Pinpoint the cell where the given text exists, returning its (X, Y) midpoint coordinate. 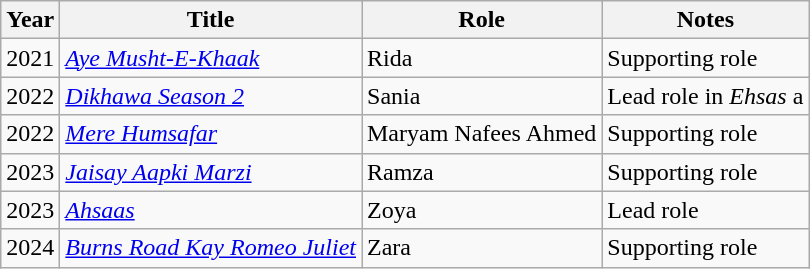
Dikhawa Season 2 (211, 96)
Zara (482, 248)
Title (211, 20)
Jaisay Aapki Marzi (211, 172)
2024 (30, 248)
Year (30, 20)
Ahsaas (211, 210)
Rida (482, 58)
Maryam Nafees Ahmed (482, 134)
Mere Humsafar (211, 134)
Lead role (706, 210)
Role (482, 20)
Zoya (482, 210)
Ramza (482, 172)
Notes (706, 20)
2021 (30, 58)
Aye Musht-E-Khaak (211, 58)
Lead role in Ehsas a (706, 96)
Burns Road Kay Romeo Juliet (211, 248)
Sania (482, 96)
